Determine the [X, Y] coordinate at the center of the cell enclosing the given text.  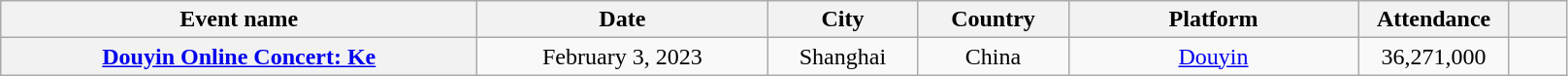
February 3, 2023 [623, 57]
Date [623, 19]
Country [994, 19]
Douyin [1213, 57]
Attendance [1434, 19]
Shanghai [842, 57]
Platform [1213, 19]
Douyin Online Concert: Ke [239, 57]
China [994, 57]
36,271,000 [1434, 57]
Event name [239, 19]
City [842, 19]
